Detect which cell encompasses the target text, then output its [X, Y] center coordinate. 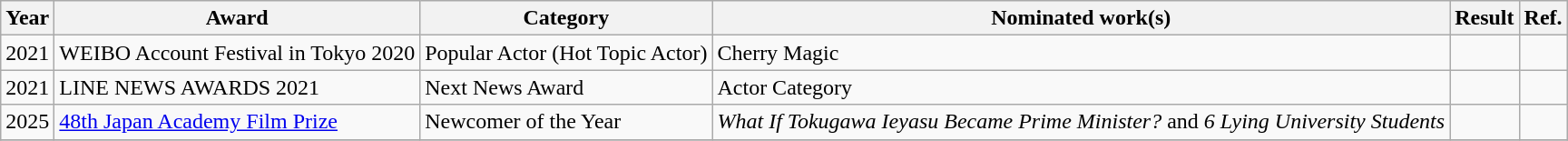
Ref. [1543, 18]
Next News Award [566, 87]
Actor Category [1082, 87]
Newcomer of the Year [566, 122]
LINE NEWS AWARDS 2021 [238, 87]
What If Tokugawa Ieyasu Became Prime Minister? and 6 Lying University Students [1082, 122]
2025 [27, 122]
Category [566, 18]
48th Japan Academy Film Prize [238, 122]
Result [1485, 18]
Award [238, 18]
Popular Actor (Hot Topic Actor) [566, 53]
Nominated work(s) [1082, 18]
Year [27, 18]
WEIBO Account Festival in Tokyo 2020 [238, 53]
Cherry Magic [1082, 53]
